Search for the cell housing the specified text and yield its [X, Y] center coordinate. 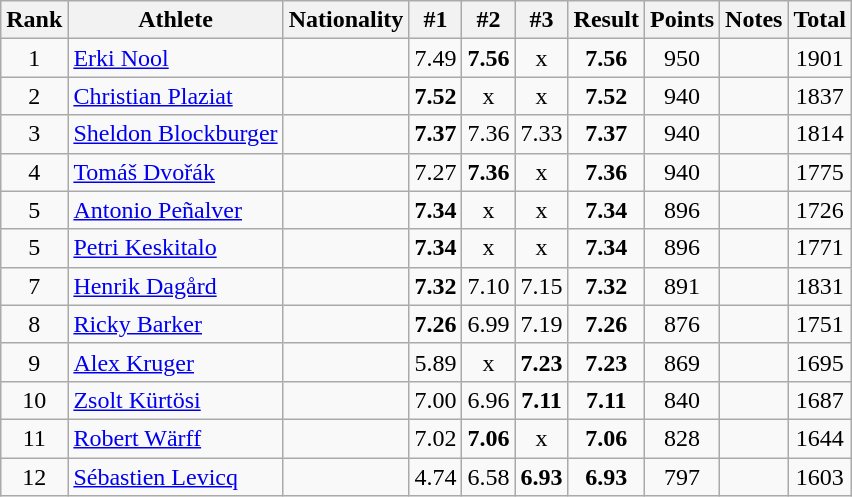
876 [682, 324]
7.33 [542, 134]
1901 [820, 58]
Erki Nool [176, 58]
7.49 [436, 58]
4.74 [436, 477]
#1 [436, 20]
Sébastien Levicq [176, 477]
6.99 [488, 324]
11 [34, 438]
12 [34, 477]
1771 [820, 248]
7.02 [436, 438]
1775 [820, 172]
7.00 [436, 400]
10 [34, 400]
869 [682, 362]
Nationality [346, 20]
7.10 [488, 286]
797 [682, 477]
1831 [820, 286]
6.96 [488, 400]
1 [34, 58]
Result [606, 20]
#3 [542, 20]
828 [682, 438]
1814 [820, 134]
7.27 [436, 172]
Ricky Barker [176, 324]
Athlete [176, 20]
2 [34, 96]
891 [682, 286]
Zsolt Kürtösi [176, 400]
9 [34, 362]
#2 [488, 20]
1603 [820, 477]
Total [820, 20]
7 [34, 286]
Sheldon Blockburger [176, 134]
Alex Kruger [176, 362]
1695 [820, 362]
7.19 [542, 324]
6.58 [488, 477]
5.89 [436, 362]
7.15 [542, 286]
Rank [34, 20]
Robert Wärff [176, 438]
Henrik Dagård [176, 286]
1687 [820, 400]
1751 [820, 324]
Antonio Peñalver [176, 210]
3 [34, 134]
1837 [820, 96]
Tomáš Dvořák [176, 172]
4 [34, 172]
Christian Plaziat [176, 96]
Petri Keskitalo [176, 248]
1644 [820, 438]
950 [682, 58]
Points [682, 20]
Notes [754, 20]
8 [34, 324]
1726 [820, 210]
840 [682, 400]
